Identify which cell holds the provided text, then report its [X, Y] central coordinate. 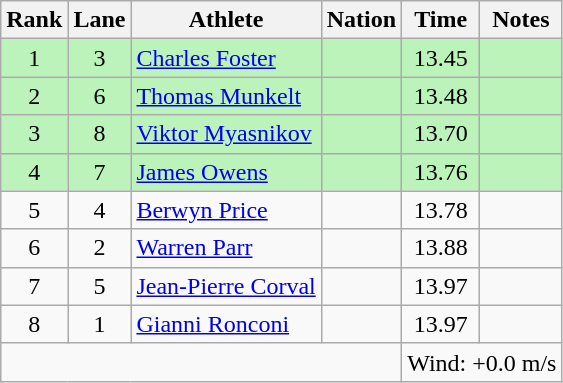
Lane [100, 20]
Warren Parr [226, 248]
James Owens [226, 172]
Viktor Myasnikov [226, 134]
Wind: +0.0 m/s [482, 362]
Jean-Pierre Corval [226, 286]
Notes [521, 20]
Berwyn Price [226, 210]
13.88 [441, 248]
13.70 [441, 134]
Charles Foster [226, 58]
Nation [361, 20]
Time [441, 20]
13.48 [441, 96]
Athlete [226, 20]
Thomas Munkelt [226, 96]
Rank [34, 20]
13.78 [441, 210]
13.45 [441, 58]
13.76 [441, 172]
Gianni Ronconi [226, 324]
